Return the (x, y) coordinate for the center point of the cell that contains the specified text.  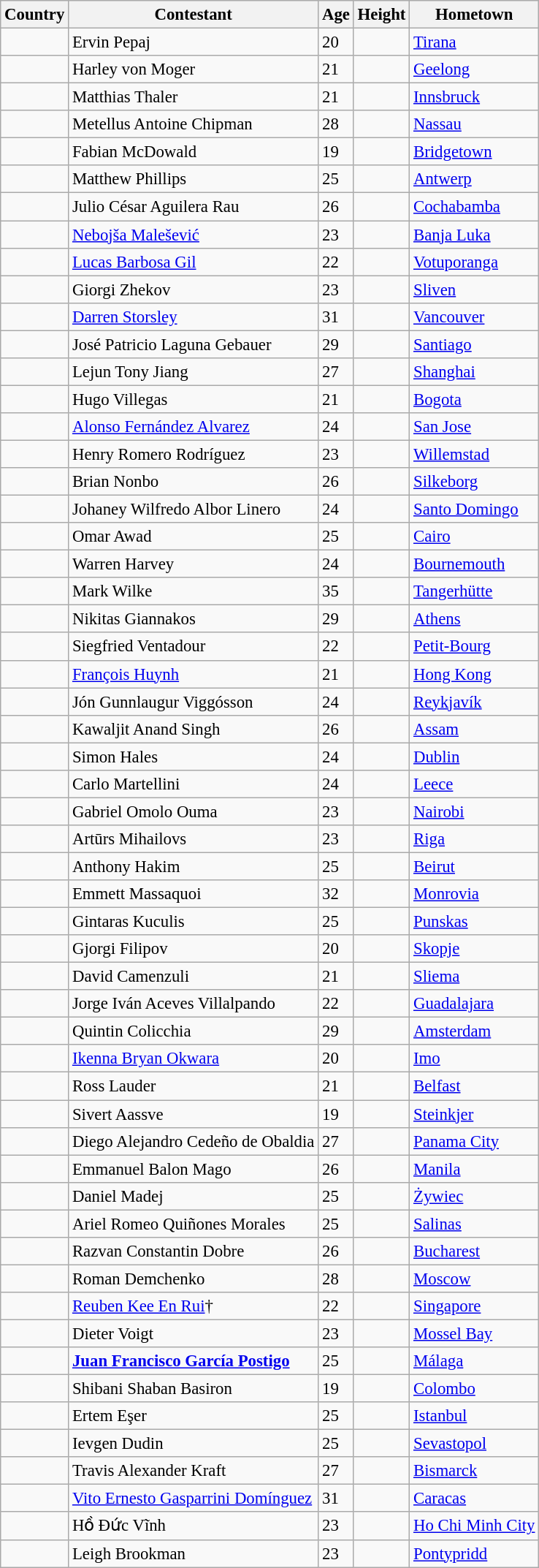
San Jose (475, 427)
Bismarck (475, 1471)
Ho Chi Minh City (475, 1526)
Cochabamba (475, 207)
Athens (475, 619)
Diego Alejandro Cedeño de Obaldia (194, 1141)
Bridgetown (475, 152)
Bogota (475, 399)
Roman Demchenko (194, 1279)
Quintin Colicchia (194, 1031)
Salinas (475, 1224)
Artūrs Mihailovs (194, 839)
Henry Romero Rodríguez (194, 454)
Matthew Phillips (194, 179)
Żywiec (475, 1196)
Beirut (475, 866)
Vancouver (475, 317)
Mossel Bay (475, 1333)
35 (336, 591)
Belfast (475, 1086)
Dublin (475, 757)
Steinkjer (475, 1114)
Fabian McDowald (194, 152)
François Huynh (194, 674)
Contestant (194, 15)
Darren Storsley (194, 317)
Panama City (475, 1141)
Votuporanga (475, 262)
Santo Domingo (475, 510)
Ervin Pepaj (194, 42)
José Patricio Laguna Gebauer (194, 344)
Travis Alexander Kraft (194, 1471)
Innsbruck (475, 97)
Punskas (475, 922)
Hugo Villegas (194, 399)
Simon Hales (194, 757)
Santiago (475, 344)
Ertem Eşer (194, 1416)
Emmett Massaquoi (194, 894)
Silkeborg (475, 482)
Height (381, 15)
Alonso Fernández Alvarez (194, 427)
Lejun Tony Jiang (194, 372)
Antwerp (475, 179)
Bournemouth (475, 564)
Emmanuel Balon Mago (194, 1169)
Lucas Barbosa Gil (194, 262)
Guadalajara (475, 1004)
Hometown (475, 15)
Shanghai (475, 372)
Matthias Thaler (194, 97)
Amsterdam (475, 1031)
Jorge Iván Aceves Villalpando (194, 1004)
Tangerhütte (475, 591)
Málaga (475, 1361)
Reuben Kee En Rui† (194, 1306)
Ariel Romeo Quiñones Morales (194, 1224)
Pontypridd (475, 1553)
Ross Lauder (194, 1086)
Omar Awad (194, 537)
Nairobi (475, 811)
32 (336, 894)
Juan Francisco García Postigo (194, 1361)
Metellus Antoine Chipman (194, 124)
Warren Harvey (194, 564)
Johaney Wilfredo Albor Linero (194, 510)
Bucharest (475, 1251)
Caracas (475, 1499)
Monrovia (475, 894)
Leece (475, 784)
Sivert Aassve (194, 1114)
Tirana (475, 42)
Skopje (475, 949)
Reykjavík (475, 702)
Jón Gunnlaugur Viggósson (194, 702)
Country (35, 15)
Willemstad (475, 454)
Hong Kong (475, 674)
Sliven (475, 289)
Banja Luka (475, 235)
Istanbul (475, 1416)
Imo (475, 1059)
Colombo (475, 1389)
Singapore (475, 1306)
Assam (475, 729)
Leigh Brookman (194, 1553)
Kawaljit Anand Singh (194, 729)
Cairo (475, 537)
Ikenna Bryan Okwara (194, 1059)
Gintaras Kuculis (194, 922)
Moscow (475, 1279)
Sevastopol (475, 1444)
Gabriel Omolo Ouma (194, 811)
Geelong (475, 69)
Daniel Madej (194, 1196)
Harley von Moger (194, 69)
Carlo Martellini (194, 784)
Petit-Bourg (475, 647)
Age (336, 15)
Manila (475, 1169)
Giorgi Zhekov (194, 289)
Mark Wilke (194, 591)
David Camenzuli (194, 977)
Brian Nonbo (194, 482)
Vito Ernesto Gasparrini Domínguez (194, 1499)
Razvan Constantin Dobre (194, 1251)
Shibani Shaban Basiron (194, 1389)
Hồ Đức Vĩnh (194, 1526)
Ievgen Dudin (194, 1444)
Gjorgi Filipov (194, 949)
Nebojša Malešević (194, 235)
Nikitas Giannakos (194, 619)
Dieter Voigt (194, 1333)
Anthony Hakim (194, 866)
Nassau (475, 124)
Julio César Aguilera Rau (194, 207)
Siegfried Ventadour (194, 647)
Sliema (475, 977)
Riga (475, 839)
